Extract the [X, Y] coordinate from the center of the cell holding the provided text.  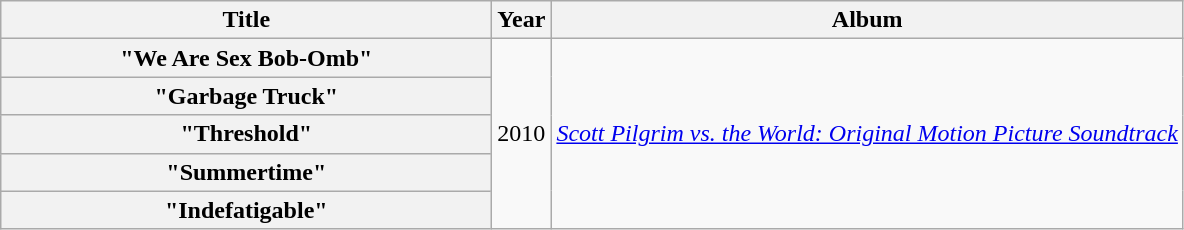
Title [246, 20]
"Threshold" [246, 134]
Year [522, 20]
Album [868, 20]
"We Are Sex Bob-Omb" [246, 58]
"Summertime" [246, 172]
2010 [522, 134]
Scott Pilgrim vs. the World: Original Motion Picture Soundtrack [868, 134]
"Garbage Truck" [246, 96]
"Indefatigable" [246, 210]
